Find where the given text appears and provide that cell's center as (X, Y) coordinate. 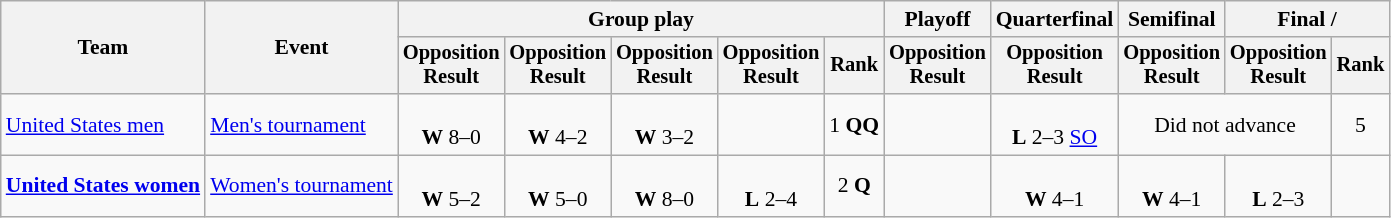
Final / (1307, 19)
W 4–2 (558, 124)
5 (1361, 124)
Men's tournament (302, 124)
Group play (641, 19)
L 2–3 (1278, 186)
Team (103, 48)
L 2–4 (772, 186)
Women's tournament (302, 186)
W 5–0 (558, 186)
1 QQ (854, 124)
2 Q (854, 186)
Quarterfinal (1055, 19)
L 2–3 SO (1055, 124)
United States men (103, 124)
W 5–2 (452, 186)
W 3–2 (664, 124)
United States women (103, 186)
Event (302, 48)
Semifinal (1172, 19)
Playoff (938, 19)
Did not advance (1224, 124)
